Capture the cell that displays the provided text and extract its [X, Y] central coordinate. 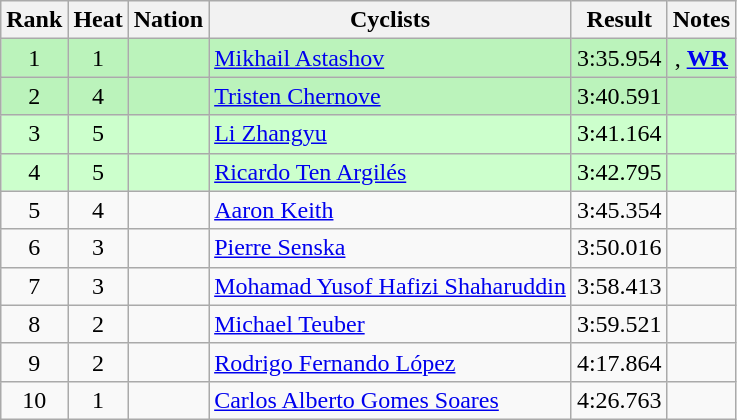
Heat [98, 20]
, WR [701, 58]
Michael Teuber [390, 324]
3:59.521 [619, 324]
Aaron Keith [390, 210]
Mikhail Astashov [390, 58]
10 [34, 400]
8 [34, 324]
Cyclists [390, 20]
Tristen Chernove [390, 96]
3:40.591 [619, 96]
3:45.354 [619, 210]
6 [34, 248]
Rank [34, 20]
3:35.954 [619, 58]
9 [34, 362]
3:58.413 [619, 286]
Ricardo Ten Argilés [390, 172]
Li Zhangyu [390, 134]
3:41.164 [619, 134]
3:50.016 [619, 248]
4:17.864 [619, 362]
4:26.763 [619, 400]
Rodrigo Fernando López [390, 362]
Pierre Senska [390, 248]
Mohamad Yusof Hafizi Shaharuddin [390, 286]
Notes [701, 20]
7 [34, 286]
Carlos Alberto Gomes Soares [390, 400]
3:42.795 [619, 172]
Result [619, 20]
Nation [168, 20]
